Provide the [X, Y] coordinate of the cell's center where the given text is located.  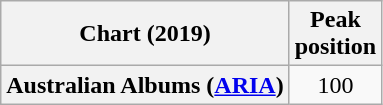
Peakposition [335, 34]
100 [335, 85]
Chart (2019) [145, 34]
Australian Albums (ARIA) [145, 85]
